Output the [x, y] coordinate of the center of the cell containing the given text.  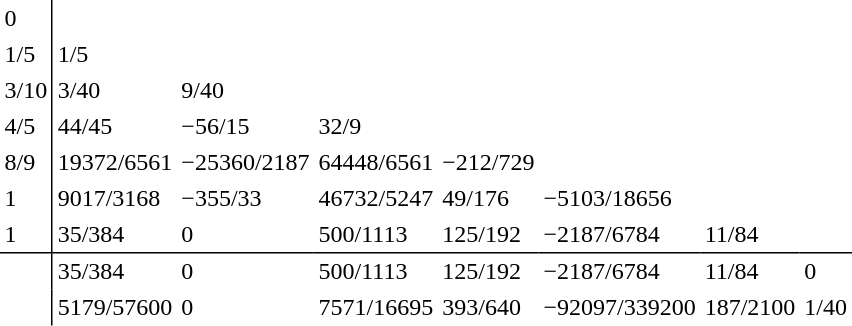
49/176 [488, 198]
9/40 [246, 90]
−92097/339200 [620, 308]
46732/5247 [376, 198]
7571/16695 [376, 308]
5179/57600 [115, 308]
9017/3168 [115, 198]
1/40 [826, 308]
3/10 [26, 90]
64448/6561 [376, 162]
187/2100 [750, 308]
8/9 [26, 162]
32/9 [376, 126]
393/640 [488, 308]
−355/33 [246, 198]
3/40 [115, 90]
−25360/2187 [246, 162]
44/45 [115, 126]
−212/729 [488, 162]
−56/15 [246, 126]
19372/6561 [115, 162]
−5103/18656 [620, 198]
4/5 [26, 126]
